Return the (X, Y) coordinate for the center point of the cell that contains the specified text.  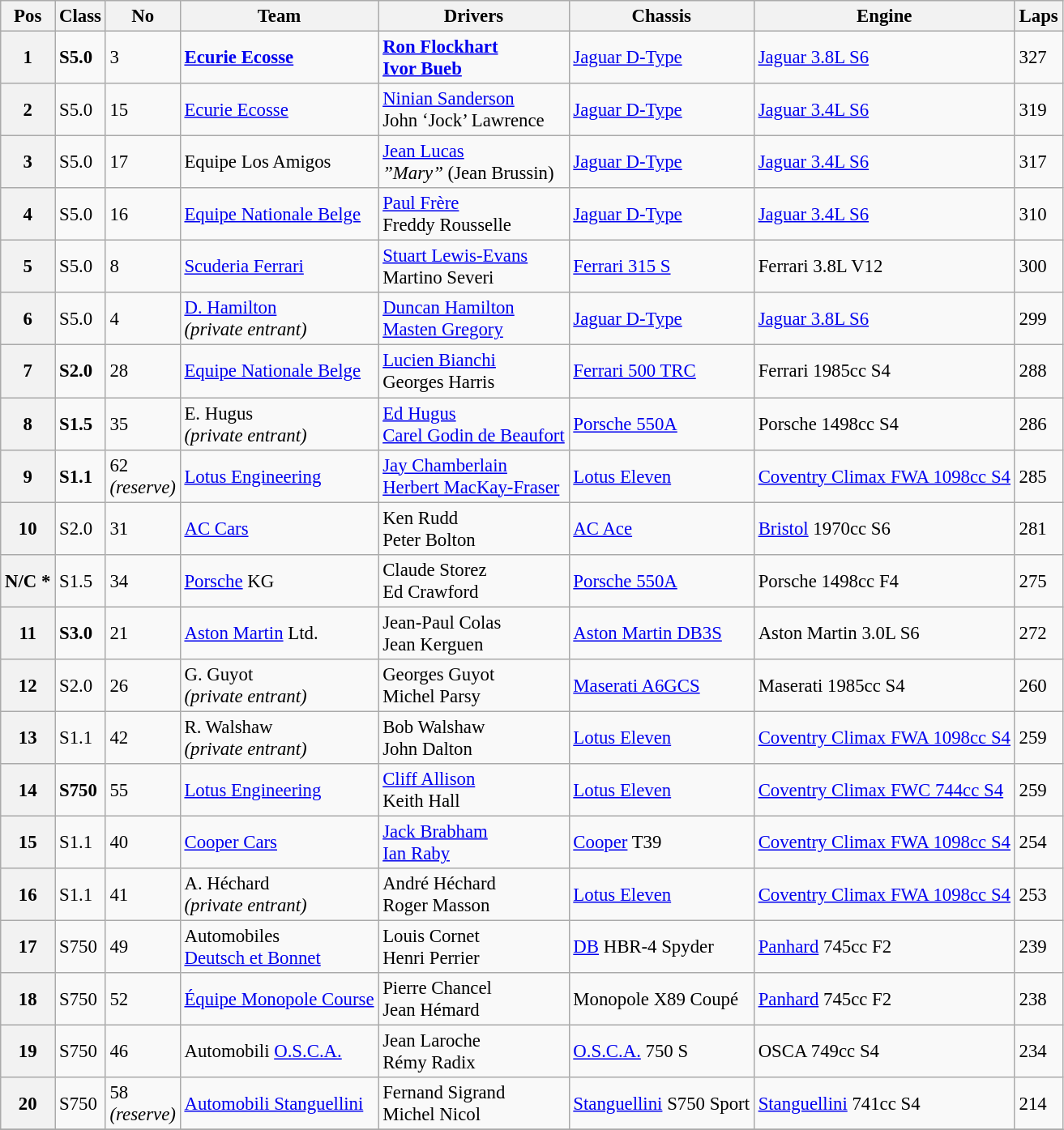
Coventry Climax FWC 744cc S4 (884, 791)
Ferrari 3.8L V12 (884, 267)
21 (143, 633)
238 (1039, 1000)
Bristol 1970cc S6 (884, 528)
214 (1039, 1103)
12 (28, 685)
Stuart Lewis-Evans Martino Severi (473, 267)
Cooper Cars (279, 842)
234 (1039, 1051)
Porsche 1498cc F4 (884, 580)
288 (1039, 371)
253 (1039, 894)
317 (1039, 162)
Aston Martin 3.0L S6 (884, 633)
11 (28, 633)
S3.0 (81, 633)
Ninian Sanderson John ‘Jock’ Lawrence (473, 110)
55 (143, 791)
Scuderia Ferrari (279, 267)
58(reserve) (143, 1103)
G. Guyot(private entrant) (279, 685)
300 (1039, 267)
OSCA 749cc S4 (884, 1051)
Jay Chamberlain Herbert MacKay-Fraser (473, 476)
AC Ace (661, 528)
35 (143, 424)
34 (143, 580)
Equipe Los Amigos (279, 162)
6 (28, 319)
Jean-Paul Colas Jean Kerguen (473, 633)
49 (143, 948)
Pos (28, 16)
Monopole X89 Coupé (661, 1000)
R. Walshaw(private entrant) (279, 737)
Automobili O.S.C.A. (279, 1051)
A. Héchard(private entrant) (279, 894)
Paul Frère Freddy Rousselle (473, 214)
No (143, 16)
19 (28, 1051)
41 (143, 894)
Stanguellini 741cc S4 (884, 1103)
Team (279, 16)
272 (1039, 633)
254 (1039, 842)
260 (1039, 685)
Automobili Stanguellini (279, 1103)
9 (28, 476)
Ken Rudd Peter Bolton (473, 528)
E. Hugus(private entrant) (279, 424)
DB HBR-4 Spyder (661, 948)
299 (1039, 319)
46 (143, 1051)
2 (28, 110)
Porsche KG (279, 580)
319 (1039, 110)
Cliff Allison Keith Hall (473, 791)
Fernand Sigrand Michel Nicol (473, 1103)
Stanguellini S750 Sport (661, 1103)
Bob Walshaw John Dalton (473, 737)
14 (28, 791)
Équipe Monopole Course (279, 1000)
275 (1039, 580)
Claude Storez Ed Crawford (473, 580)
Ferrari 500 TRC (661, 371)
AC Cars (279, 528)
Georges Guyot Michel Parsy (473, 685)
Porsche 1498cc S4 (884, 424)
André Héchard Roger Masson (473, 894)
Chassis (661, 16)
Duncan Hamilton Masten Gregory (473, 319)
18 (28, 1000)
Ferrari 1985cc S4 (884, 371)
13 (28, 737)
Maserati A6GCS (661, 685)
40 (143, 842)
O.S.C.A. 750 S (661, 1051)
Engine (884, 16)
N/C * (28, 580)
310 (1039, 214)
Aston Martin DB3S (661, 633)
Jean Lucas ”Mary” (Jean Brussin) (473, 162)
Lucien Bianchi Georges Harris (473, 371)
281 (1039, 528)
62(reserve) (143, 476)
31 (143, 528)
239 (1039, 948)
Drivers (473, 16)
Cooper T39 (661, 842)
285 (1039, 476)
5 (28, 267)
AutomobilesDeutsch et Bonnet (279, 948)
Aston Martin Ltd. (279, 633)
Jean Laroche Rémy Radix (473, 1051)
Class (81, 16)
10 (28, 528)
28 (143, 371)
Ferrari 315 S (661, 267)
1 (28, 58)
Laps (1039, 16)
Maserati 1985cc S4 (884, 685)
D. Hamilton(private entrant) (279, 319)
7 (28, 371)
Pierre Chancel Jean Hémard (473, 1000)
26 (143, 685)
286 (1039, 424)
Ron Flockhart Ivor Bueb (473, 58)
Jack Brabham Ian Raby (473, 842)
42 (143, 737)
Ed Hugus Carel Godin de Beaufort (473, 424)
52 (143, 1000)
Louis Cornet Henri Perrier (473, 948)
20 (28, 1103)
327 (1039, 58)
